Extract the [x, y] coordinate from the center of the cell holding the provided text.  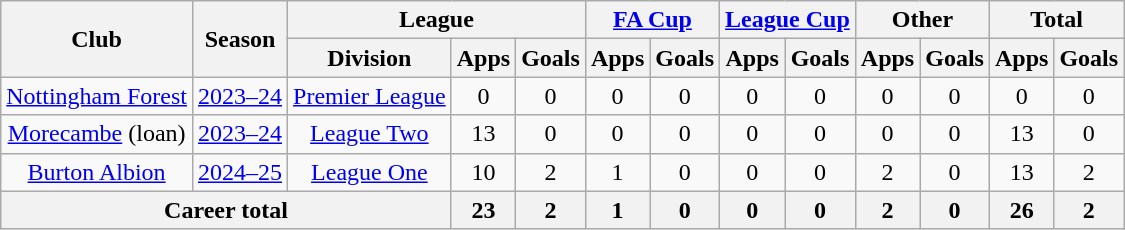
FA Cup [652, 20]
League Cup [788, 20]
League One [370, 172]
League Two [370, 134]
League [437, 20]
Total [1056, 20]
23 [483, 210]
Burton Albion [97, 172]
Club [97, 39]
2024–25 [240, 172]
Morecambe (loan) [97, 134]
10 [483, 172]
26 [1021, 210]
Division [370, 58]
Season [240, 39]
Career total [226, 210]
Nottingham Forest [97, 96]
Other [922, 20]
Premier League [370, 96]
